Return [X, Y] of the center of cell containing provided text 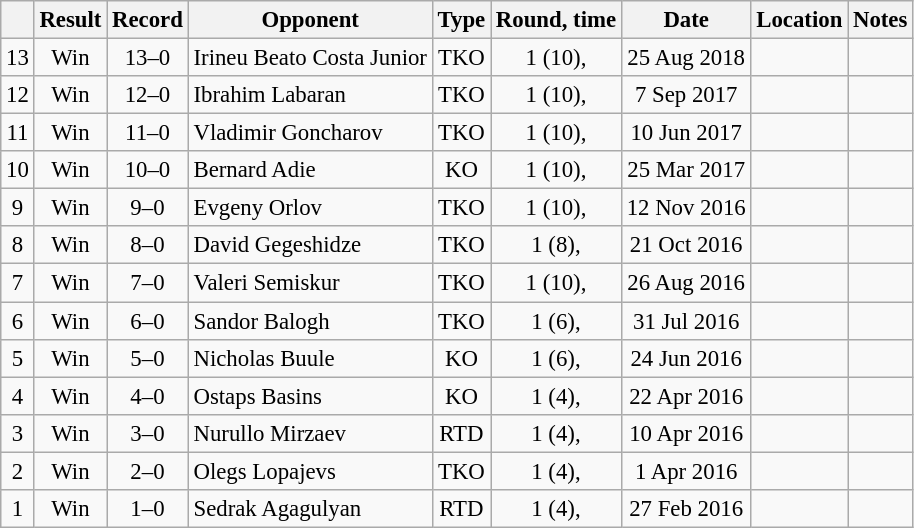
13–0 [148, 58]
12 Nov 2016 [686, 208]
21 Oct 2016 [686, 245]
Bernard Adie [310, 170]
Result [70, 20]
David Gegeshidze [310, 245]
10 [18, 170]
1 (8), [556, 245]
Sandor Balogh [310, 321]
11–0 [148, 133]
Irineu Beato Costa Junior [310, 58]
Vladimir Goncharov [310, 133]
6–0 [148, 321]
13 [18, 58]
3–0 [148, 433]
1 [18, 509]
25 Aug 2018 [686, 58]
Olegs Lopajevs [310, 471]
Sedrak Agagulyan [310, 509]
Round, time [556, 20]
2 [18, 471]
1 Apr 2016 [686, 471]
2–0 [148, 471]
8 [18, 245]
27 Feb 2016 [686, 509]
Nurullo Mirzaev [310, 433]
5 [18, 358]
Valeri Semiskur [310, 283]
24 Jun 2016 [686, 358]
25 Mar 2017 [686, 170]
Ostaps Basins [310, 396]
4–0 [148, 396]
Opponent [310, 20]
3 [18, 433]
6 [18, 321]
7 [18, 283]
Ibrahim Labaran [310, 95]
12–0 [148, 95]
Notes [880, 20]
10 Jun 2017 [686, 133]
9 [18, 208]
22 Apr 2016 [686, 396]
Evgeny Orlov [310, 208]
11 [18, 133]
Nicholas Buule [310, 358]
26 Aug 2016 [686, 283]
10 Apr 2016 [686, 433]
Type [461, 20]
31 Jul 2016 [686, 321]
9–0 [148, 208]
4 [18, 396]
7–0 [148, 283]
12 [18, 95]
Record [148, 20]
1–0 [148, 509]
10–0 [148, 170]
8–0 [148, 245]
Date [686, 20]
Location [800, 20]
5–0 [148, 358]
7 Sep 2017 [686, 95]
